Scan for the cell matching the given text and deliver its (X, Y) coordinate at center. 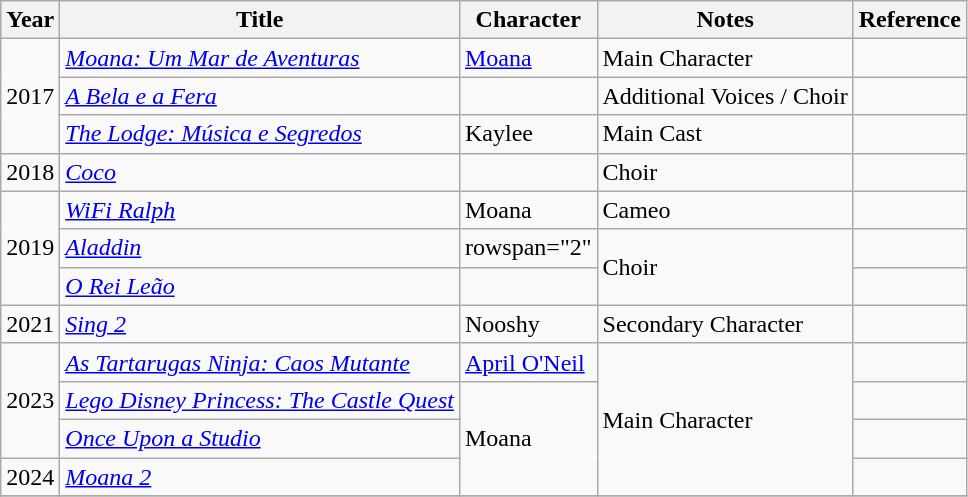
Coco (260, 172)
2021 (30, 324)
Moana: Um Mar de Aventuras (260, 58)
As Tartarugas Ninja: Caos Mutante (260, 362)
Once Upon a Studio (260, 438)
A Bela e a Fera (260, 96)
WiFi Ralph (260, 210)
April O'Neil (528, 362)
Secondary Character (725, 324)
2024 (30, 477)
Reference (910, 20)
O Rei Leão (260, 286)
Nooshy (528, 324)
The Lodge: Música e Segredos (260, 134)
Main Cast (725, 134)
rowspan="2" (528, 248)
Title (260, 20)
Cameo (725, 210)
Sing 2 (260, 324)
2018 (30, 172)
Additional Voices / Choir (725, 96)
Aladdin (260, 248)
Lego Disney Princess: The Castle Quest (260, 400)
Character (528, 20)
Kaylee (528, 134)
Year (30, 20)
2019 (30, 248)
Moana 2 (260, 477)
2023 (30, 400)
2017 (30, 96)
Notes (725, 20)
